Provide the (X, Y) coordinate of the cell's center where the given text is located.  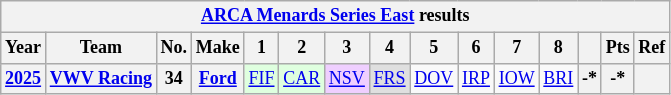
Ford (218, 78)
No. (174, 48)
8 (558, 48)
6 (476, 48)
3 (348, 48)
NSV (348, 78)
Year (24, 48)
Make (218, 48)
34 (174, 78)
5 (434, 48)
Pts (618, 48)
BRI (558, 78)
ARCA Menards Series East results (336, 16)
4 (390, 48)
IOW (516, 78)
2025 (24, 78)
2 (302, 48)
DOV (434, 78)
VWV Racing (100, 78)
Team (100, 48)
FIF (262, 78)
CAR (302, 78)
7 (516, 48)
1 (262, 48)
IRP (476, 78)
FRS (390, 78)
Ref (652, 48)
